Return (x, y) of the center of cell containing provided text 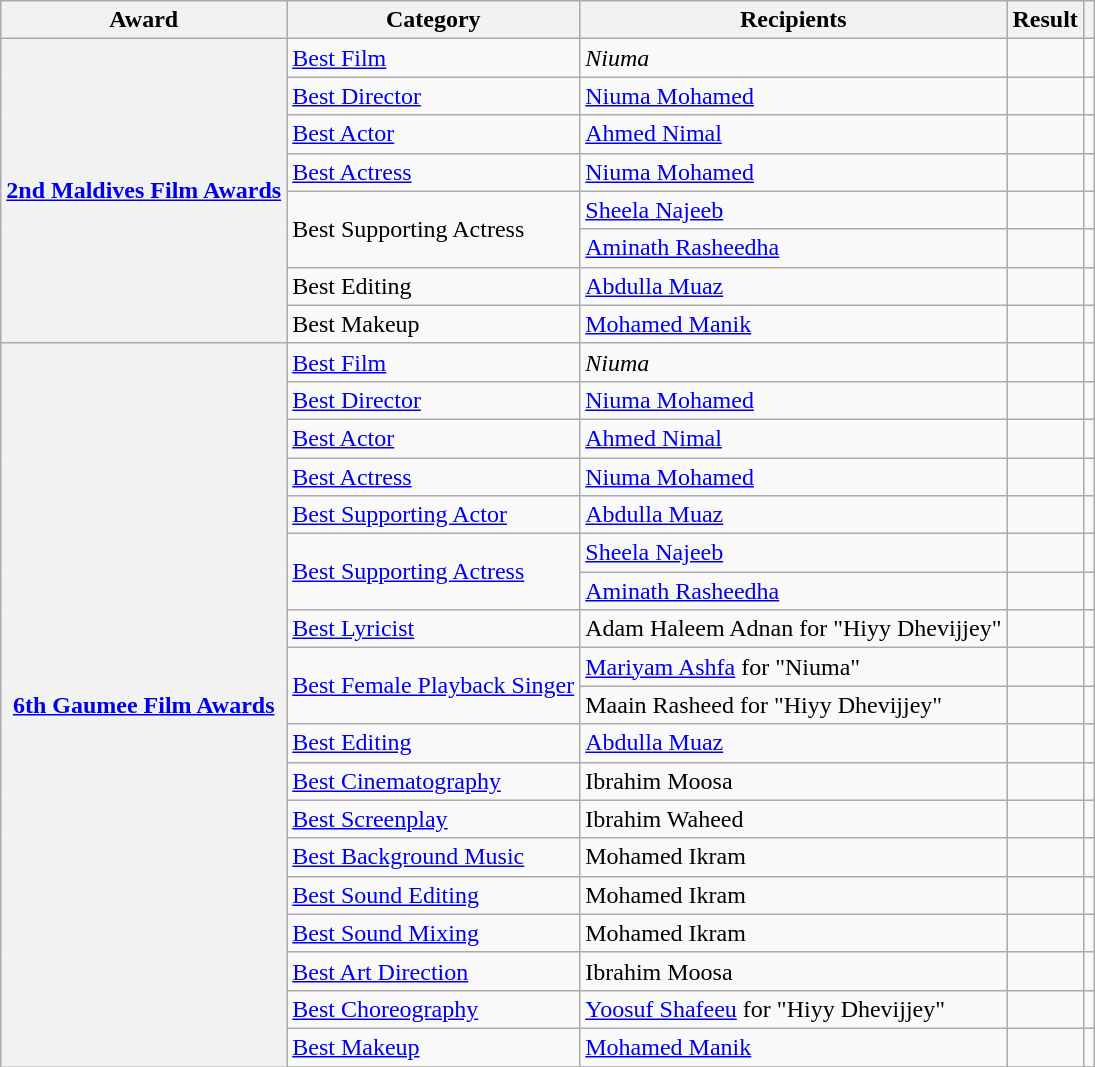
Best Background Music (434, 857)
2nd Maldives Film Awards (144, 191)
Best Sound Mixing (434, 933)
Best Cinematography (434, 781)
Best Art Direction (434, 971)
Maain Rasheed for "Hiyy Dhevijjey" (794, 705)
Best Female Playback Singer (434, 686)
Adam Haleem Adnan for "Hiyy Dhevijjey" (794, 629)
6th Gaumee Film Awards (144, 704)
Ibrahim Waheed (794, 819)
Best Supporting Actor (434, 515)
Best Screenplay (434, 819)
Best Choreography (434, 1009)
Recipients (794, 20)
Result (1045, 20)
Category (434, 20)
Mariyam Ashfa for "Niuma" (794, 667)
Yoosuf Shafeeu for "Hiyy Dhevijjey" (794, 1009)
Best Sound Editing (434, 895)
Award (144, 20)
Best Lyricist (434, 629)
